Provide the [X, Y] coordinate of the cell's center where the given text is located.  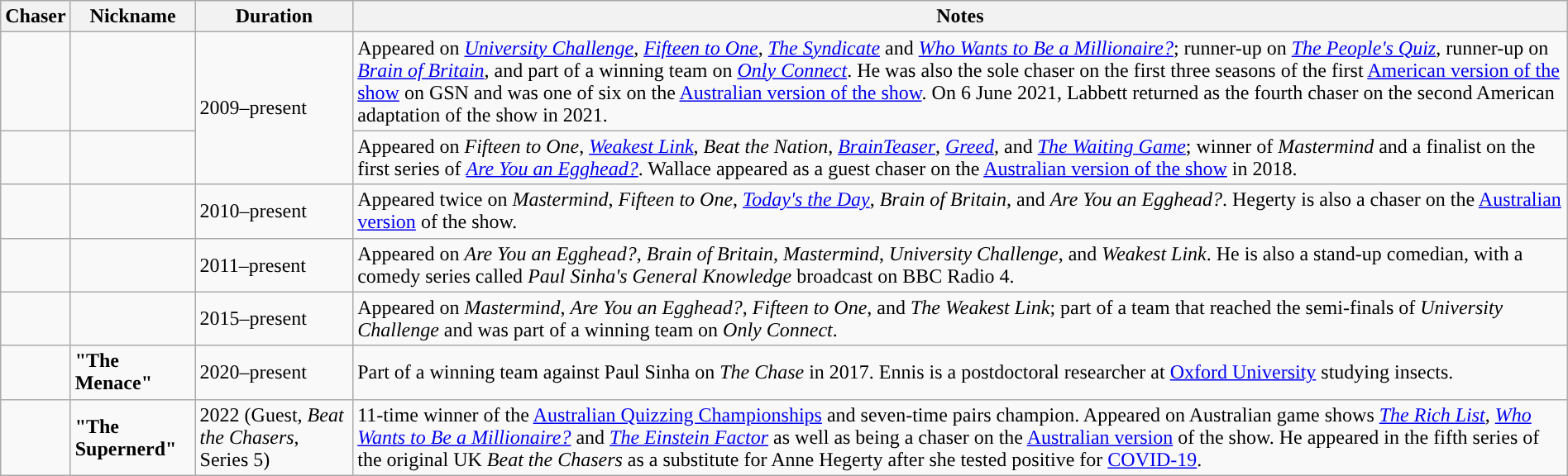
2020–present [275, 372]
2022 (Guest, Beat the Chasers, Series 5) [275, 437]
Duration [275, 17]
Part of a winning team against Paul Sinha on The Chase in 2017. Ennis is a postdoctoral researcher at Oxford University studying insects. [961, 372]
Chaser [36, 17]
"The Menace" [132, 372]
2010–present [275, 212]
Notes [961, 17]
2015–present [275, 319]
2011–present [275, 264]
"The Supernerd" [132, 437]
Nickname [132, 17]
2009–present [275, 108]
